Provide the (x, y) coordinate of the cell's center where the given text is located.  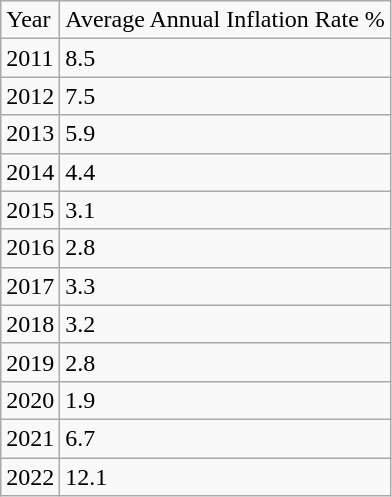
2017 (30, 286)
2012 (30, 96)
2018 (30, 324)
8.5 (226, 58)
2013 (30, 134)
5.9 (226, 134)
2022 (30, 477)
12.1 (226, 477)
3.1 (226, 210)
Year (30, 20)
2015 (30, 210)
7.5 (226, 96)
2020 (30, 400)
2011 (30, 58)
2016 (30, 248)
Average Annual Inflation Rate % (226, 20)
3.3 (226, 286)
1.9 (226, 400)
2014 (30, 172)
2021 (30, 438)
3.2 (226, 324)
2019 (30, 362)
4.4 (226, 172)
6.7 (226, 438)
